For the text-containing cell, return its midpoint in (X, Y) coordinate format. 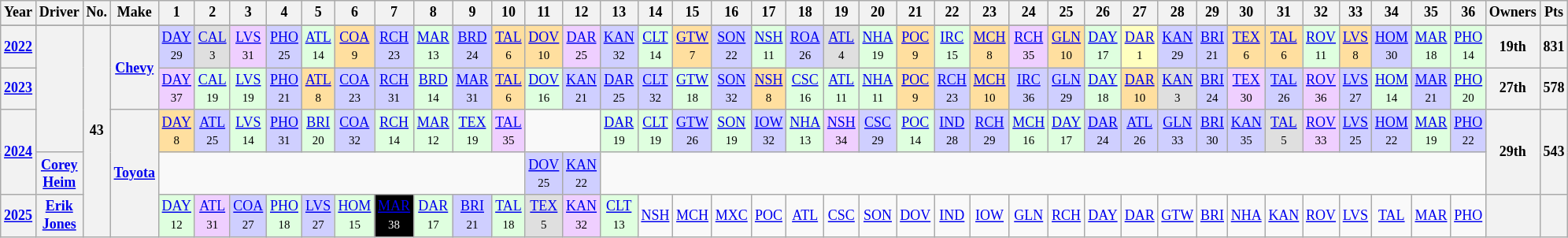
CLT13 (619, 216)
COA9 (354, 46)
ATL14 (318, 46)
PHO31 (285, 131)
CLT32 (655, 89)
DAR (1140, 216)
ATL26 (1140, 131)
16 (731, 13)
GTW (1178, 216)
CAL3 (213, 46)
Pts (1554, 13)
LVS (1355, 216)
IRC36 (1029, 89)
27 (1140, 13)
1 (176, 13)
CSC29 (878, 131)
32 (1321, 13)
MAR12 (433, 131)
NHA13 (805, 131)
Year (19, 13)
DAY29 (176, 46)
ATL4 (841, 46)
578 (1554, 89)
MAR19 (1431, 131)
ROV33 (1321, 131)
TAL (1392, 216)
20 (878, 13)
Driver (59, 13)
HOM15 (354, 216)
KAN22 (582, 173)
2024 (19, 151)
DAY12 (176, 216)
28 (1178, 13)
2022 (19, 46)
CSC (841, 216)
DAR24 (1104, 131)
BRI20 (318, 131)
23 (989, 13)
DAR10 (1140, 89)
TEX5 (544, 216)
GLN (1029, 216)
PHO14 (1469, 46)
BRD24 (472, 46)
33 (1355, 13)
LVS19 (249, 89)
SON19 (731, 131)
26 (1104, 13)
ATL8 (318, 89)
2025 (19, 216)
RCH31 (394, 89)
BRI24 (1212, 89)
GTW7 (693, 46)
NSH34 (841, 131)
COA27 (249, 216)
DAR17 (433, 216)
IOW (989, 216)
14 (655, 13)
IRC15 (952, 46)
NSH8 (768, 89)
29 (1212, 13)
MCH8 (989, 46)
30 (1246, 13)
4 (285, 13)
34 (1392, 13)
36 (1469, 13)
MCH (693, 216)
ROV (1321, 216)
TAL35 (508, 131)
NSH (655, 216)
RCH29 (989, 131)
DOV16 (544, 89)
PHO18 (285, 216)
COA23 (354, 89)
21 (915, 13)
DOV10 (544, 46)
17 (768, 13)
TAL26 (1284, 89)
LVS25 (1355, 131)
NHA (1246, 216)
7 (394, 13)
GLN29 (1067, 89)
ATL (805, 216)
MAR18 (1431, 46)
24 (1029, 13)
DAY (1104, 216)
MAR38 (394, 216)
PHO25 (285, 46)
ROV11 (1321, 46)
KAN29 (1178, 46)
KAN3 (1178, 89)
2023 (19, 89)
DOV (915, 216)
18 (805, 13)
MAR13 (433, 46)
PHO21 (285, 89)
LVS31 (249, 46)
NHA19 (878, 46)
LVS8 (1355, 46)
GTW26 (693, 131)
NHA11 (878, 89)
PHO22 (1469, 131)
IOW32 (768, 131)
25 (1067, 13)
19 (841, 13)
DAY18 (1104, 89)
DOV25 (544, 173)
Chevy (134, 68)
29th (1513, 151)
12 (582, 13)
PHO (1469, 216)
22 (952, 13)
ATL31 (213, 216)
KAN (1284, 216)
8 (433, 13)
TEX6 (1246, 46)
ROA26 (805, 46)
13 (619, 13)
KAN35 (1246, 131)
Make (134, 13)
Corey Heim (59, 173)
GTW18 (693, 89)
HOM22 (1392, 131)
9 (472, 13)
LVS14 (249, 131)
27th (1513, 89)
43 (96, 131)
11 (544, 13)
35 (1431, 13)
MCH16 (1029, 131)
CAL19 (213, 89)
NSH11 (768, 46)
RCH35 (1029, 46)
ATL11 (841, 89)
TAL18 (508, 216)
543 (1554, 151)
DAY8 (176, 131)
CSC16 (805, 89)
DAR1 (1140, 46)
HOM30 (1392, 46)
TEX30 (1246, 89)
No. (96, 13)
SON22 (731, 46)
Erik Jones (59, 216)
IND (952, 216)
DAY37 (176, 89)
COA32 (354, 131)
MCH10 (989, 89)
RCH14 (394, 131)
GLN10 (1067, 46)
2 (213, 13)
5 (318, 13)
15 (693, 13)
IND28 (952, 131)
POC14 (915, 131)
TEX19 (472, 131)
31 (1284, 13)
6 (354, 13)
MAR21 (1431, 89)
19th (1513, 46)
CLT14 (655, 46)
10 (508, 13)
SON (878, 216)
GLN33 (1178, 131)
POC (768, 216)
3 (249, 13)
SON32 (731, 89)
BRI30 (1212, 131)
MXC (731, 216)
CLT19 (655, 131)
BRI (1212, 216)
KAN21 (582, 89)
MAR31 (472, 89)
DAR19 (619, 131)
ROV36 (1321, 89)
MAR (1431, 216)
RCH (1067, 216)
Toyota (134, 173)
BRD14 (433, 89)
Owners (1513, 13)
831 (1554, 46)
PHO20 (1469, 89)
HOM14 (1392, 89)
ATL25 (213, 131)
TAL5 (1284, 131)
